Detect which cell encompasses the target text, then output its [X, Y] center coordinate. 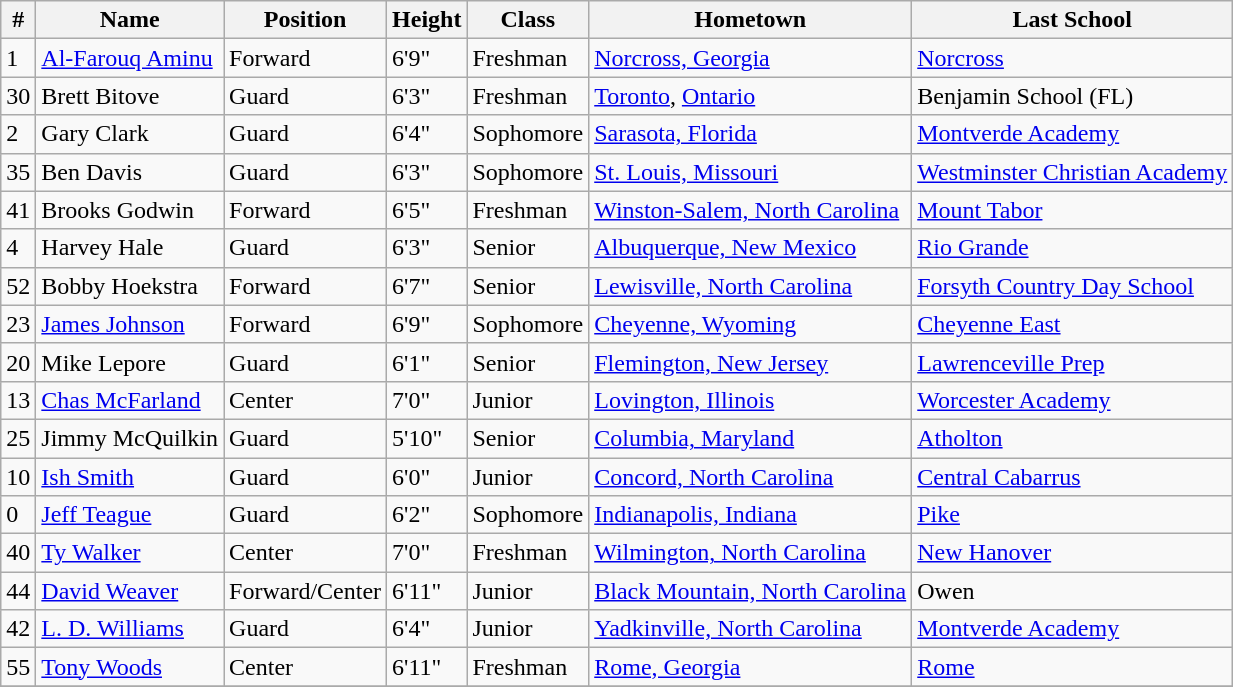
Westminster Christian Academy [1072, 172]
Winston-Salem, North Carolina [750, 210]
6'1" [427, 362]
Lawrenceville Prep [1072, 362]
Norcross, Georgia [750, 58]
2 [18, 134]
6'0" [427, 477]
Pike [1072, 515]
New Hanover [1072, 553]
42 [18, 629]
Ty Walker [130, 553]
Owen [1072, 591]
41 [18, 210]
Sarasota, Florida [750, 134]
Chas McFarland [130, 400]
30 [18, 96]
Albuquerque, New Mexico [750, 248]
L. D. Williams [130, 629]
Brooks Godwin [130, 210]
Al-Farouq Aminu [130, 58]
Ish Smith [130, 477]
Harvey Hale [130, 248]
Brett Bitove [130, 96]
0 [18, 515]
25 [18, 438]
Atholton [1072, 438]
55 [18, 667]
Tony Woods [130, 667]
Central Cabarrus [1072, 477]
Name [130, 20]
Mount Tabor [1072, 210]
David Weaver [130, 591]
Worcester Academy [1072, 400]
20 [18, 362]
1 [18, 58]
Rome [1072, 667]
Last School [1072, 20]
Ben Davis [130, 172]
Columbia, Maryland [750, 438]
6'2" [427, 515]
# [18, 20]
4 [18, 248]
Norcross [1072, 58]
Jimmy McQuilkin [130, 438]
Toronto, Ontario [750, 96]
Bobby Hoekstra [130, 286]
Lovington, Illinois [750, 400]
6'7" [427, 286]
Benjamin School (FL) [1072, 96]
Forsyth Country Day School [1072, 286]
Black Mountain, North Carolina [750, 591]
10 [18, 477]
Yadkinville, North Carolina [750, 629]
Height [427, 20]
40 [18, 553]
Forward/Center [306, 591]
13 [18, 400]
Class [528, 20]
Indianapolis, Indiana [750, 515]
Cheyenne East [1072, 324]
St. Louis, Missouri [750, 172]
Wilmington, North Carolina [750, 553]
Hometown [750, 20]
52 [18, 286]
35 [18, 172]
44 [18, 591]
Concord, North Carolina [750, 477]
Lewisville, North Carolina [750, 286]
Mike Lepore [130, 362]
23 [18, 324]
Jeff Teague [130, 515]
Rome, Georgia [750, 667]
Position [306, 20]
Flemington, New Jersey [750, 362]
James Johnson [130, 324]
6'5" [427, 210]
Gary Clark [130, 134]
Rio Grande [1072, 248]
5'10" [427, 438]
Cheyenne, Wyoming [750, 324]
